Identify which cell holds the provided text, then report its (x, y) central coordinate. 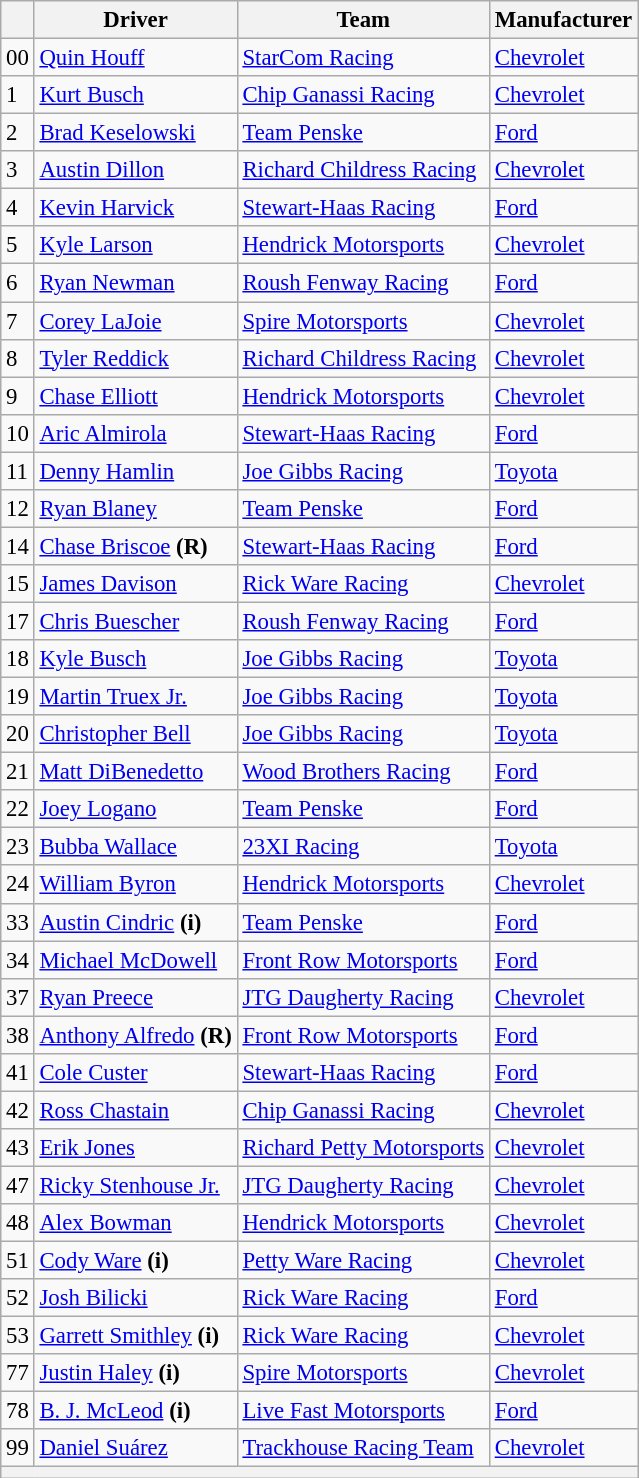
Live Fast Motorsports (363, 1411)
14 (18, 546)
Chase Briscoe (R) (136, 546)
3 (18, 170)
B. J. McLeod (i) (136, 1411)
24 (18, 885)
34 (18, 960)
53 (18, 1336)
43 (18, 1148)
Austin Dillon (136, 170)
Ricky Stenhouse Jr. (136, 1185)
8 (18, 358)
Brad Keselowski (136, 133)
William Byron (136, 885)
Ross Chastain (136, 1110)
6 (18, 283)
Cody Ware (i) (136, 1261)
Christopher Bell (136, 734)
7 (18, 321)
Tyler Reddick (136, 358)
99 (18, 1449)
Wood Brothers Racing (363, 772)
51 (18, 1261)
17 (18, 621)
37 (18, 997)
Ryan Preece (136, 997)
Quin Houff (136, 58)
Justin Haley (i) (136, 1373)
19 (18, 697)
Kyle Busch (136, 659)
10 (18, 433)
47 (18, 1185)
StarCom Racing (363, 58)
Aric Almirola (136, 433)
Cole Custer (136, 1073)
Garrett Smithley (i) (136, 1336)
Chris Buescher (136, 621)
23XI Racing (363, 847)
Daniel Suárez (136, 1449)
Richard Petty Motorsports (363, 1148)
Ryan Blaney (136, 509)
21 (18, 772)
18 (18, 659)
Anthony Alfredo (R) (136, 1035)
1 (18, 95)
Chase Elliott (136, 396)
9 (18, 396)
Alex Bowman (136, 1223)
Corey LaJoie (136, 321)
23 (18, 847)
48 (18, 1223)
Martin Truex Jr. (136, 697)
4 (18, 208)
Matt DiBenedetto (136, 772)
5 (18, 245)
Austin Cindric (i) (136, 922)
Ryan Newman (136, 283)
42 (18, 1110)
38 (18, 1035)
Bubba Wallace (136, 847)
20 (18, 734)
22 (18, 809)
15 (18, 584)
00 (18, 58)
Trackhouse Racing Team (363, 1449)
Joey Logano (136, 809)
2 (18, 133)
Denny Hamlin (136, 471)
Manufacturer (563, 20)
78 (18, 1411)
Petty Ware Racing (363, 1261)
33 (18, 922)
12 (18, 509)
77 (18, 1373)
Driver (136, 20)
James Davison (136, 584)
Kevin Harvick (136, 208)
Erik Jones (136, 1148)
Kyle Larson (136, 245)
52 (18, 1298)
Josh Bilicki (136, 1298)
41 (18, 1073)
Kurt Busch (136, 95)
11 (18, 471)
Michael McDowell (136, 960)
Team (363, 20)
